Return [x, y] of the center of cell containing provided text 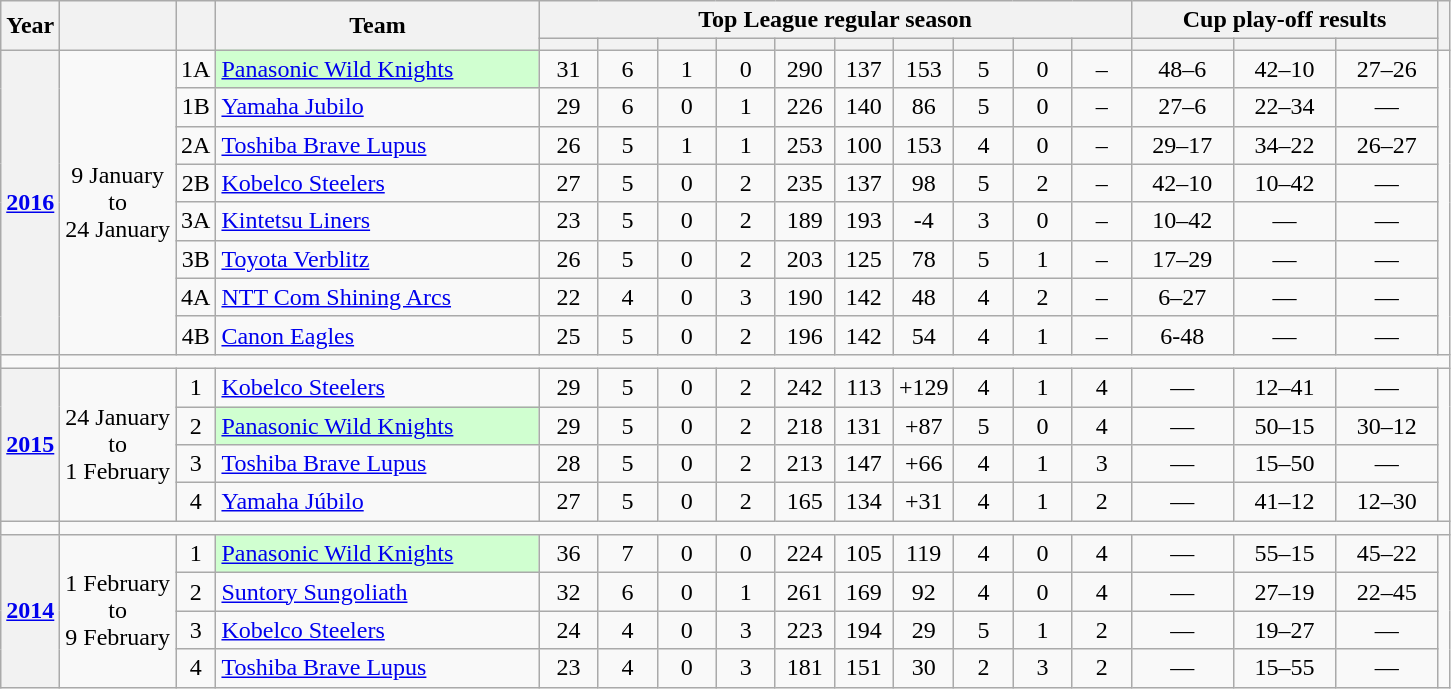
41–12 [1284, 502]
193 [864, 221]
218 [804, 425]
86 [924, 107]
22–34 [1284, 107]
Team [378, 26]
Kintetsu Liners [378, 221]
3A [196, 221]
55–15 [1284, 554]
19–27 [1284, 630]
98 [924, 183]
92 [924, 592]
189 [804, 221]
Year [30, 26]
165 [804, 502]
26–27 [1387, 145]
2B [196, 183]
24 [568, 630]
36 [568, 554]
+87 [924, 425]
22–45 [1387, 592]
Suntory Sungoliath [378, 592]
NTT Com Shining Arcs [378, 297]
2015 [30, 444]
Cup play-off results [1284, 20]
203 [804, 259]
30–12 [1387, 425]
17–29 [1182, 259]
12–30 [1387, 502]
2014 [30, 611]
131 [864, 425]
125 [864, 259]
235 [804, 183]
290 [804, 69]
1 Februaryto9 February [118, 611]
27–26 [1387, 69]
Top League regular season [835, 20]
Canon Eagles [378, 335]
113 [864, 387]
147 [864, 464]
24 Januaryto1 February [118, 444]
27–19 [1284, 592]
+31 [924, 502]
2016 [30, 202]
54 [924, 335]
181 [804, 668]
169 [864, 592]
-4 [924, 221]
34–22 [1284, 145]
27–6 [1182, 107]
100 [864, 145]
9 Januaryto24 January [118, 202]
15–50 [1284, 464]
190 [804, 297]
Yamaha Jubilo [378, 107]
48 [924, 297]
Yamaha Júbilo [378, 502]
253 [804, 145]
29–17 [1182, 145]
31 [568, 69]
4A [196, 297]
1B [196, 107]
4B [196, 335]
32 [568, 592]
6–27 [1182, 297]
30 [924, 668]
213 [804, 464]
45–22 [1387, 554]
134 [864, 502]
22 [568, 297]
194 [864, 630]
224 [804, 554]
48–6 [1182, 69]
226 [804, 107]
223 [804, 630]
2A [196, 145]
25 [568, 335]
Toyota Verblitz [378, 259]
12–41 [1284, 387]
50–15 [1284, 425]
15–55 [1284, 668]
+66 [924, 464]
7 [628, 554]
242 [804, 387]
261 [804, 592]
140 [864, 107]
196 [804, 335]
105 [864, 554]
78 [924, 259]
28 [568, 464]
3B [196, 259]
119 [924, 554]
1A [196, 69]
6-48 [1182, 335]
+129 [924, 387]
151 [864, 668]
